Identify which cell holds the provided text, then report its [X, Y] central coordinate. 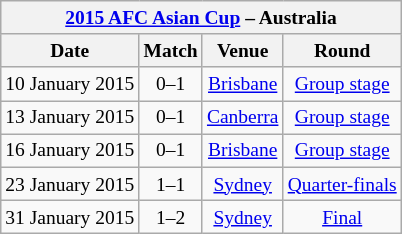
Venue [242, 50]
1–1 [170, 184]
10 January 2015 [70, 84]
Final [342, 216]
Canberra [242, 118]
Quarter-finals [342, 184]
Match [170, 50]
16 January 2015 [70, 150]
Round [342, 50]
1–2 [170, 216]
31 January 2015 [70, 216]
2015 AFC Asian Cup – Australia [202, 18]
23 January 2015 [70, 184]
Date [70, 50]
13 January 2015 [70, 118]
